Find where the given text appears and provide that cell's center as [x, y] coordinate. 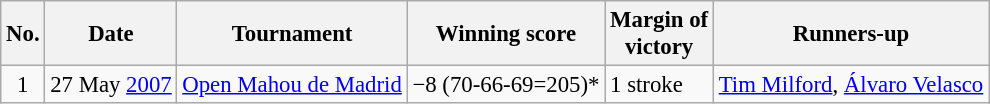
Date [111, 34]
1 stroke [660, 85]
Open Mahou de Madrid [292, 85]
27 May 2007 [111, 85]
−8 (70-66-69=205)* [506, 85]
Winning score [506, 34]
Tournament [292, 34]
No. [23, 34]
Runners-up [850, 34]
Tim Milford, Álvaro Velasco [850, 85]
1 [23, 85]
Margin ofvictory [660, 34]
